Search for the cell housing the specified text and yield its [X, Y] center coordinate. 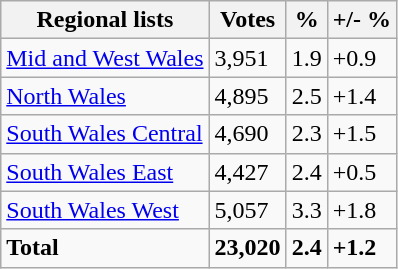
1.9 [306, 58]
+0.9 [362, 58]
3,951 [248, 58]
+0.5 [362, 172]
Votes [248, 20]
5,057 [248, 210]
South Wales West [105, 210]
3.3 [306, 210]
North Wales [105, 96]
4,427 [248, 172]
Regional lists [105, 20]
+1.2 [362, 248]
South Wales Central [105, 134]
+1.8 [362, 210]
4,895 [248, 96]
23,020 [248, 248]
2.5 [306, 96]
South Wales East [105, 172]
Total [105, 248]
2.3 [306, 134]
4,690 [248, 134]
+1.5 [362, 134]
% [306, 20]
+1.4 [362, 96]
Mid and West Wales [105, 58]
+/- % [362, 20]
